Output the (X, Y) coordinate of the center of the cell containing the given text.  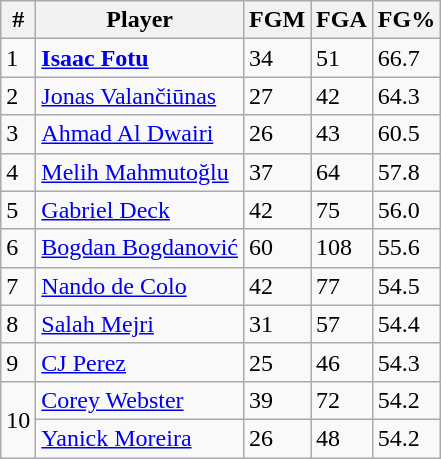
Jonas Valančiūnas (140, 96)
34 (278, 58)
54.3 (406, 362)
108 (342, 248)
6 (18, 248)
57 (342, 324)
64.3 (406, 96)
64 (342, 172)
37 (278, 172)
2 (18, 96)
10 (18, 419)
54.5 (406, 286)
FGA (342, 20)
72 (342, 400)
4 (18, 172)
60 (278, 248)
25 (278, 362)
27 (278, 96)
Ahmad Al Dwairi (140, 134)
5 (18, 210)
Yanick Moreira (140, 438)
75 (342, 210)
CJ Perez (140, 362)
FGM (278, 20)
7 (18, 286)
66.7 (406, 58)
55.6 (406, 248)
Isaac Fotu (140, 58)
Gabriel Deck (140, 210)
3 (18, 134)
54.4 (406, 324)
57.8 (406, 172)
77 (342, 286)
Melih Mahmutoğlu (140, 172)
Salah Mejri (140, 324)
56.0 (406, 210)
60.5 (406, 134)
51 (342, 58)
46 (342, 362)
Bogdan Bogdanović (140, 248)
Nando de Colo (140, 286)
# (18, 20)
FG% (406, 20)
43 (342, 134)
Player (140, 20)
9 (18, 362)
8 (18, 324)
Corey Webster (140, 400)
39 (278, 400)
1 (18, 58)
48 (342, 438)
31 (278, 324)
